Detect which cell encompasses the target text, then output its [x, y] center coordinate. 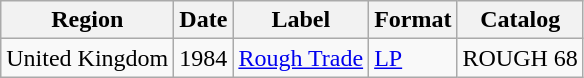
LP [413, 58]
Catalog [520, 20]
Rough Trade [301, 58]
Label [301, 20]
Date [204, 20]
Region [88, 20]
United Kingdom [88, 58]
ROUGH 68 [520, 58]
Format [413, 20]
1984 [204, 58]
